Search for the cell housing the specified text and yield its (x, y) center coordinate. 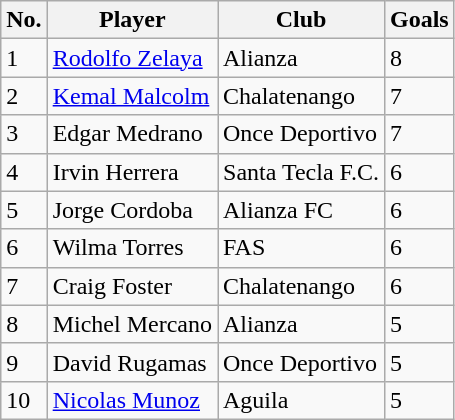
Edgar Medrano (132, 134)
10 (24, 400)
Rodolfo Zelaya (132, 58)
Club (302, 20)
Alianza FC (302, 210)
Jorge Cordoba (132, 210)
Kemal Malcolm (132, 96)
4 (24, 172)
Nicolas Munoz (132, 400)
9 (24, 362)
FAS (302, 248)
Craig Foster (132, 286)
Irvin Herrera (132, 172)
1 (24, 58)
Wilma Torres (132, 248)
No. (24, 20)
Michel Mercano (132, 324)
Player (132, 20)
Aguila (302, 400)
David Rugamas (132, 362)
Santa Tecla F.C. (302, 172)
2 (24, 96)
Goals (419, 20)
3 (24, 134)
